Output the [X, Y] coordinate of the center of the cell containing the given text.  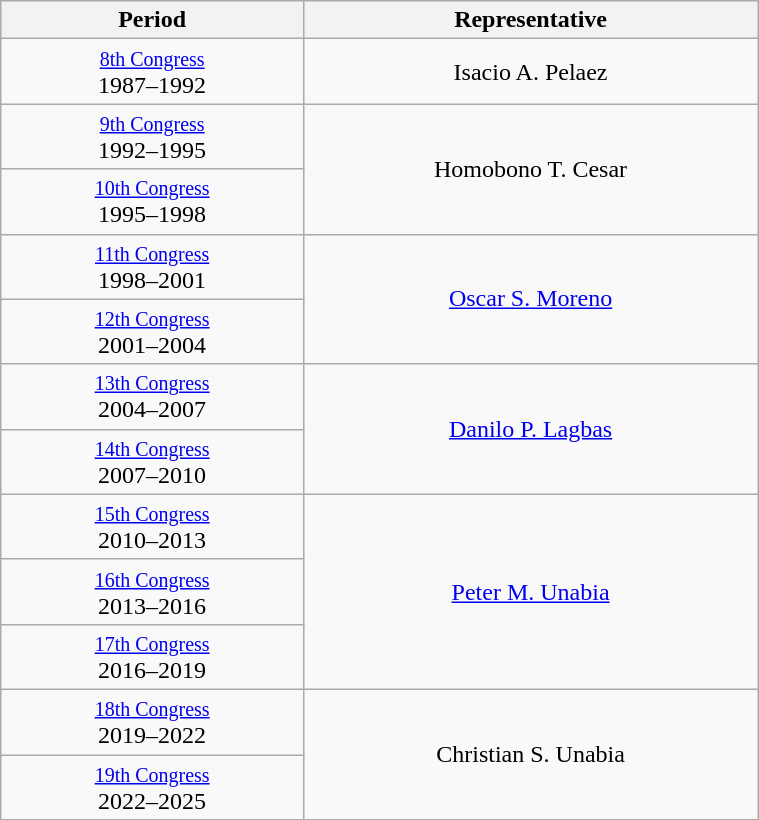
19th Congress2022–2025 [152, 786]
11th Congress1998–2001 [152, 266]
8th Congress1987–1992 [152, 72]
9th Congress1992–1995 [152, 136]
Peter M. Unabia [530, 592]
16th Congress2013–2016 [152, 592]
Homobono T. Cesar [530, 169]
12th Congress2001–2004 [152, 332]
Isacio A. Pelaez [530, 72]
15th Congress2010–2013 [152, 526]
13th Congress2004–2007 [152, 396]
18th Congress2019–2022 [152, 722]
14th Congress2007–2010 [152, 462]
Danilo P. Lagbas [530, 429]
10th Congress1995–1998 [152, 202]
17th Congress2016–2019 [152, 656]
Representative [530, 20]
Period [152, 20]
Christian S. Unabia [530, 754]
Oscar S. Moreno [530, 299]
